For the text-containing cell, return its midpoint in (X, Y) coordinate format. 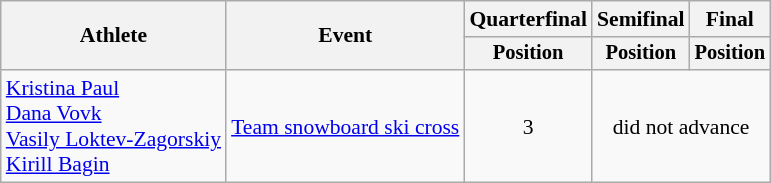
3 (528, 126)
Quarterfinal (528, 19)
Team snowboard ski cross (345, 126)
Semifinal (641, 19)
Final (730, 19)
Event (345, 36)
did not advance (681, 126)
Kristina PaulDana VovkVasily Loktev-ZagorskiyKirill Bagin (114, 126)
Athlete (114, 36)
